Scan for the cell matching the given text and deliver its [x, y] coordinate at center. 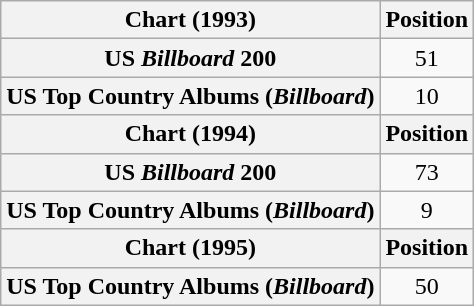
50 [427, 286]
9 [427, 210]
Chart (1995) [190, 248]
Chart (1993) [190, 20]
Chart (1994) [190, 134]
10 [427, 96]
51 [427, 58]
73 [427, 172]
